Search for the cell housing the specified text and yield its (X, Y) center coordinate. 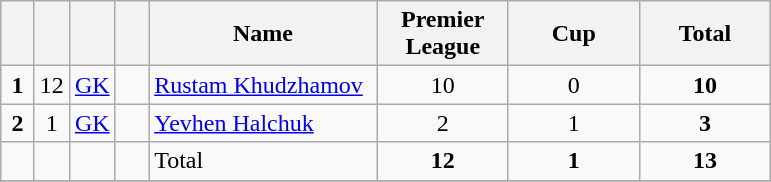
Premier League (442, 34)
Cup (574, 34)
Rustam Khudzhamov (264, 85)
3 (704, 123)
13 (704, 161)
0 (574, 85)
Name (264, 34)
Yevhen Halchuk (264, 123)
